Search for the cell housing the specified text and yield its [X, Y] center coordinate. 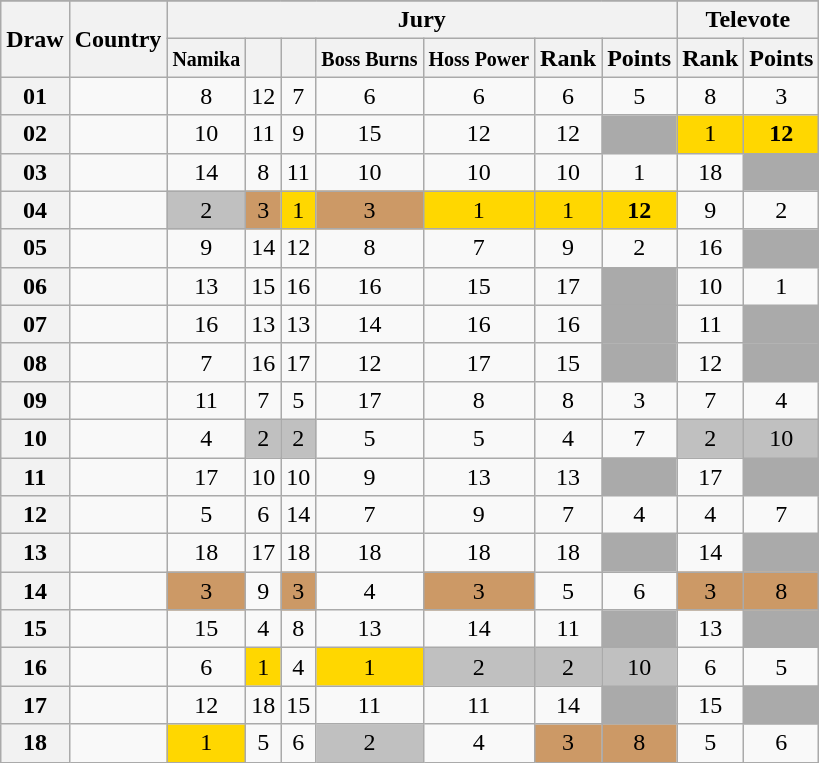
09 [35, 400]
08 [35, 362]
03 [35, 172]
06 [35, 286]
07 [35, 324]
Country [118, 39]
Jury [422, 20]
01 [35, 96]
Hoss Power [479, 58]
04 [35, 210]
02 [35, 134]
Televote [748, 20]
05 [35, 248]
Draw [35, 39]
Namika [206, 58]
Boss Burns [370, 58]
